For the text-containing cell, return its midpoint in [x, y] coordinate format. 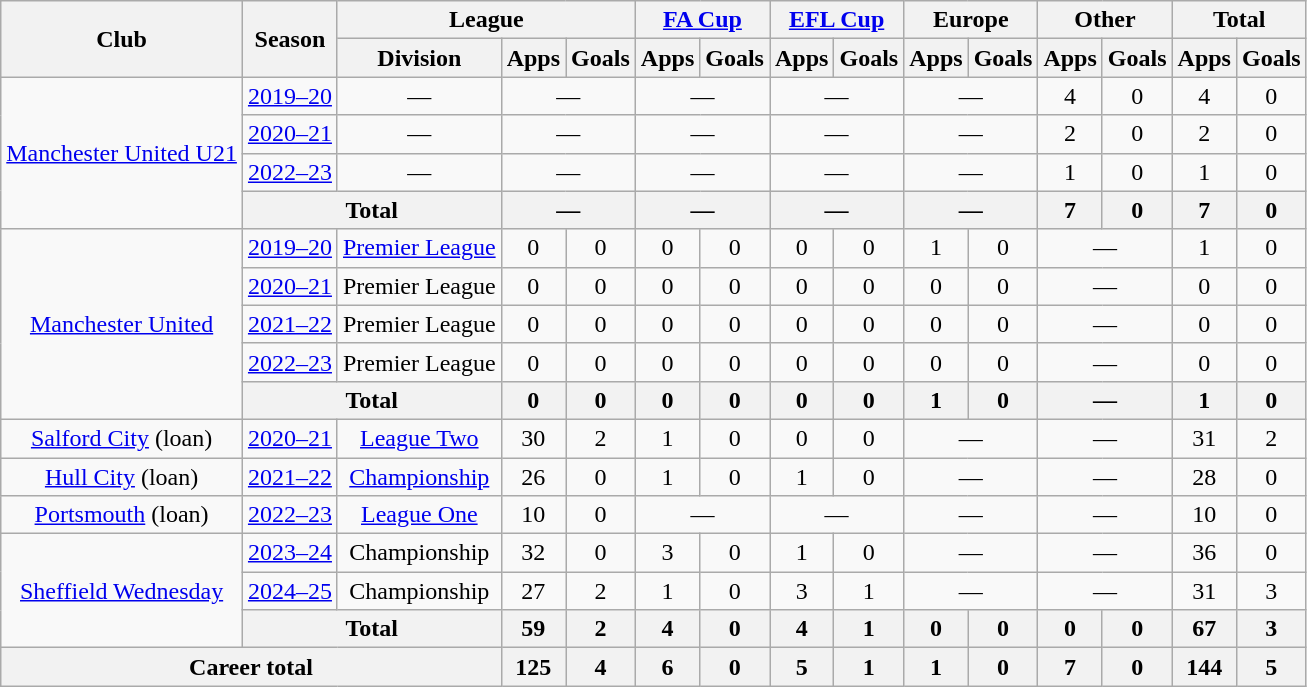
Salford City (loan) [122, 438]
67 [1204, 629]
EFL Cup [837, 20]
Manchester United U21 [122, 153]
League One [419, 515]
Hull City (loan) [122, 477]
Division [419, 58]
2023–24 [290, 553]
27 [533, 591]
FA Cup [702, 20]
144 [1204, 667]
6 [667, 667]
32 [533, 553]
36 [1204, 553]
30 [533, 438]
Portsmouth (loan) [122, 515]
26 [533, 477]
Career total [251, 667]
Club [122, 39]
2024–25 [290, 591]
League [486, 20]
Europe [971, 20]
59 [533, 629]
Season [290, 39]
28 [1204, 477]
Sheffield Wednesday [122, 591]
125 [533, 667]
Other [1105, 20]
Manchester United [122, 324]
League Two [419, 438]
